From the cell containing the given text, extract its center point as (X, Y) coordinate. 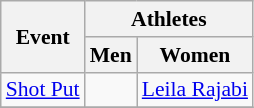
Event (43, 36)
Shot Put (43, 90)
Women (195, 55)
Men (111, 55)
Athletes (169, 19)
Leila Rajabi (195, 90)
